Detect which cell encompasses the target text, then output its [X, Y] center coordinate. 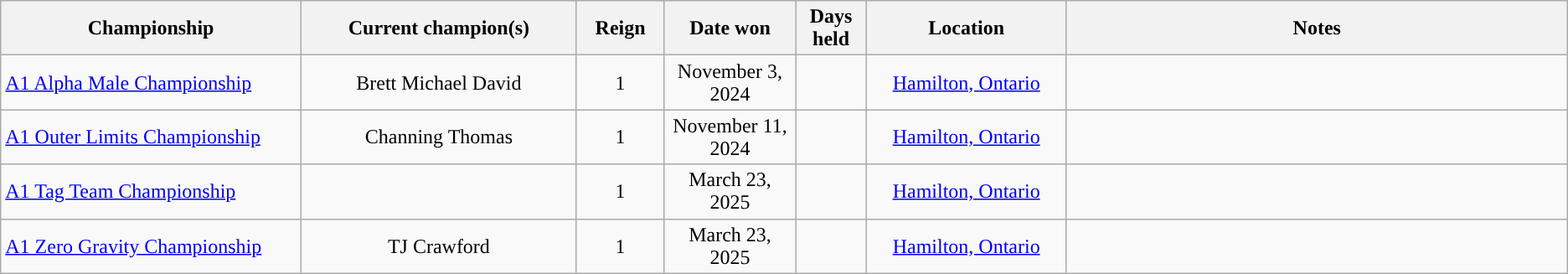
TJ Crawford [439, 246]
Location [967, 28]
Date won [730, 28]
A1 Zero Gravity Championship [151, 246]
Reign [620, 28]
Daysheld [831, 28]
Current champion(s) [439, 28]
A1 Outer Limits Championship [151, 137]
Channing Thomas [439, 137]
A1 Tag Team Championship [151, 191]
Championship [151, 28]
November 3, 2024 [730, 82]
Notes [1317, 28]
Brett Michael David [439, 82]
November 11, 2024 [730, 137]
A1 Alpha Male Championship [151, 82]
